Identify which cell holds the provided text, then report its [X, Y] central coordinate. 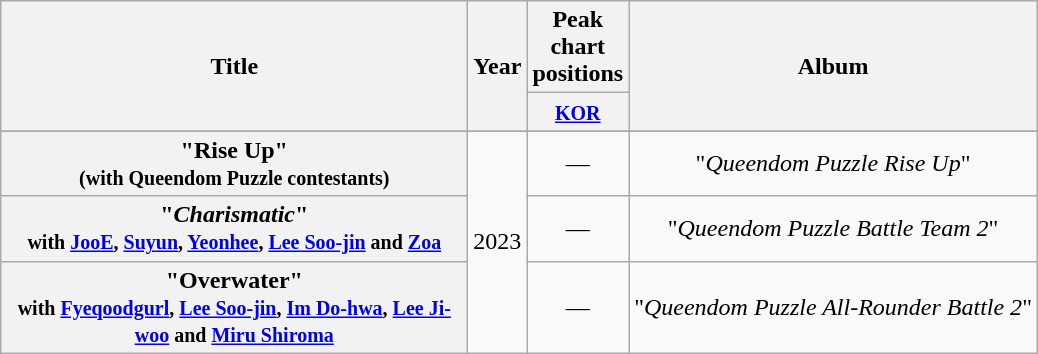
Peak chart positions [578, 47]
"Charismatic"with JooE, Suyun, Yeonhee, Lee Soo-jin and Zoa [234, 228]
Year [498, 66]
2023 [498, 242]
"Queendom Puzzle Battle Team 2" [834, 228]
Album [834, 66]
"Rise Up" (with Queendom Puzzle contestants) [234, 164]
"Queendom Puzzle All-Rounder Battle 2" [834, 307]
KOR [578, 112]
"Queendom Puzzle Rise Up" [834, 164]
Title [234, 66]
"Overwater"with Fyeqoodgurl, Lee Soo-jin, Im Do-hwa, Lee Ji-woo and Miru Shiroma [234, 307]
